Provide the (x, y) coordinate of the cell's center where the given text is located.  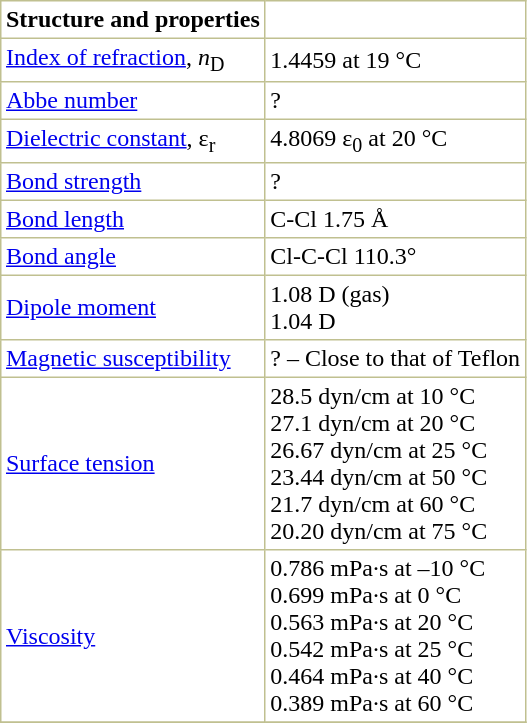
1.08 D (gas)1.04 D (395, 308)
Abbe number (133, 101)
0.786 mPa·s at –10 °C0.699 mPa·s at 0 °C0.563 mPa·s at 20 °C0.542 mPa·s at 25 °C0.464 mPa·s at 40 °C0.389 mPa·s at 60 °C (395, 636)
28.5 dyn/cm at 10 °C27.1 dyn/cm at 20 °C26.67 dyn/cm at 25 °C23.44 dyn/cm at 50 °C21.7 dyn/cm at 60 °C20.20 dyn/cm at 75 °C (395, 464)
4.8069 ε0 at 20 °C (395, 142)
Magnetic susceptibility (133, 359)
C-Cl 1.75 Å (395, 220)
Dipole moment (133, 308)
Dielectric constant, εr (133, 142)
Cl-C-Cl 110.3° (395, 257)
Structure and properties (133, 20)
Bond strength (133, 182)
Surface tension (133, 464)
Bond angle (133, 257)
Index of refraction, nD (133, 60)
Viscosity (133, 636)
? – Close to that of Teflon (395, 359)
Bond length (133, 220)
1.4459 at 19 °C (395, 60)
